Return the (x, y) coordinate for the center point of the cell that contains the specified text.  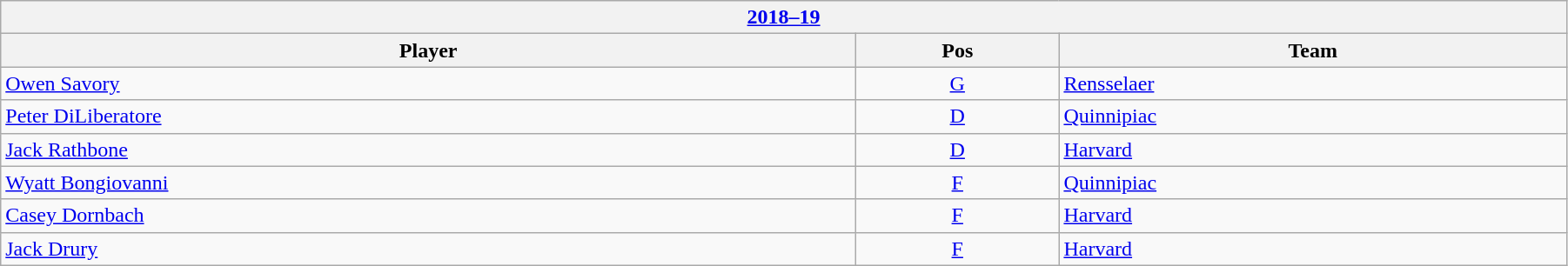
Jack Drury (428, 249)
2018–19 (784, 17)
Rensselaer (1313, 83)
Jack Rathbone (428, 150)
Casey Dornbach (428, 216)
Owen Savory (428, 83)
G (957, 83)
Peter DiLiberatore (428, 116)
Wyatt Bongiovanni (428, 183)
Team (1313, 50)
Pos (957, 50)
Player (428, 50)
